Pinpoint the cell where the given text exists, returning its [x, y] midpoint coordinate. 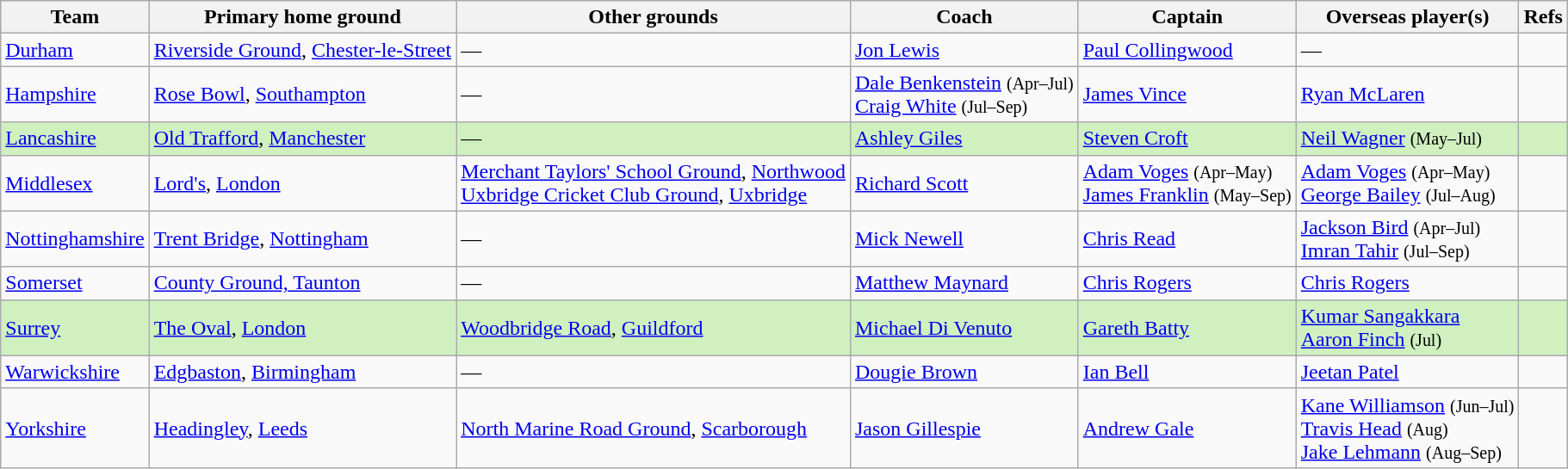
Merchant Taylors' School Ground, NorthwoodUxbridge Cricket Club Ground, Uxbridge [654, 182]
Dale Benkenstein (Apr–Jul) Craig White (Jul–Sep) [964, 95]
Jackson Bird (Apr–Jul) Imran Tahir (Jul–Sep) [1407, 239]
Captain [1187, 17]
Ashley Giles [964, 139]
Chris Read [1187, 239]
Team [75, 17]
Ryan McLaren [1407, 95]
Overseas player(s) [1407, 17]
Ian Bell [1187, 372]
Richard Scott [964, 182]
Rose Bowl, Southampton [302, 95]
Jeetan Patel [1407, 372]
The Oval, London [302, 327]
County Ground, Taunton [302, 283]
Matthew Maynard [964, 283]
Somerset [75, 283]
Kumar Sangakkara Aaron Finch (Jul) [1407, 327]
Lord's, London [302, 182]
Edgbaston, Birmingham [302, 372]
Yorkshire [75, 428]
Hampshire [75, 95]
Middlesex [75, 182]
Woodbridge Road, Guildford [654, 327]
Adam Voges (Apr–May) James Franklin (May–Sep) [1187, 182]
Surrey [75, 327]
Durham [75, 50]
Nottinghamshire [75, 239]
Kane Williamson (Jun–Jul) Travis Head (Aug) Jake Lehmann (Aug–Sep) [1407, 428]
Neil Wagner (May–Jul) [1407, 139]
Michael Di Venuto [964, 327]
Primary home ground [302, 17]
Jon Lewis [964, 50]
Warwickshire [75, 372]
Gareth Batty [1187, 327]
James Vince [1187, 95]
Paul Collingwood [1187, 50]
Headingley, Leeds [302, 428]
Riverside Ground, Chester-le-Street [302, 50]
Lancashire [75, 139]
Mick Newell [964, 239]
Steven Croft [1187, 139]
Jason Gillespie [964, 428]
North Marine Road Ground, Scarborough [654, 428]
Trent Bridge, Nottingham [302, 239]
Other grounds [654, 17]
Andrew Gale [1187, 428]
Coach [964, 17]
Adam Voges (Apr–May) George Bailey (Jul–Aug) [1407, 182]
Old Trafford, Manchester [302, 139]
Dougie Brown [964, 372]
Refs [1543, 17]
